Determine the [X, Y] coordinate at the center of the cell enclosing the given text.  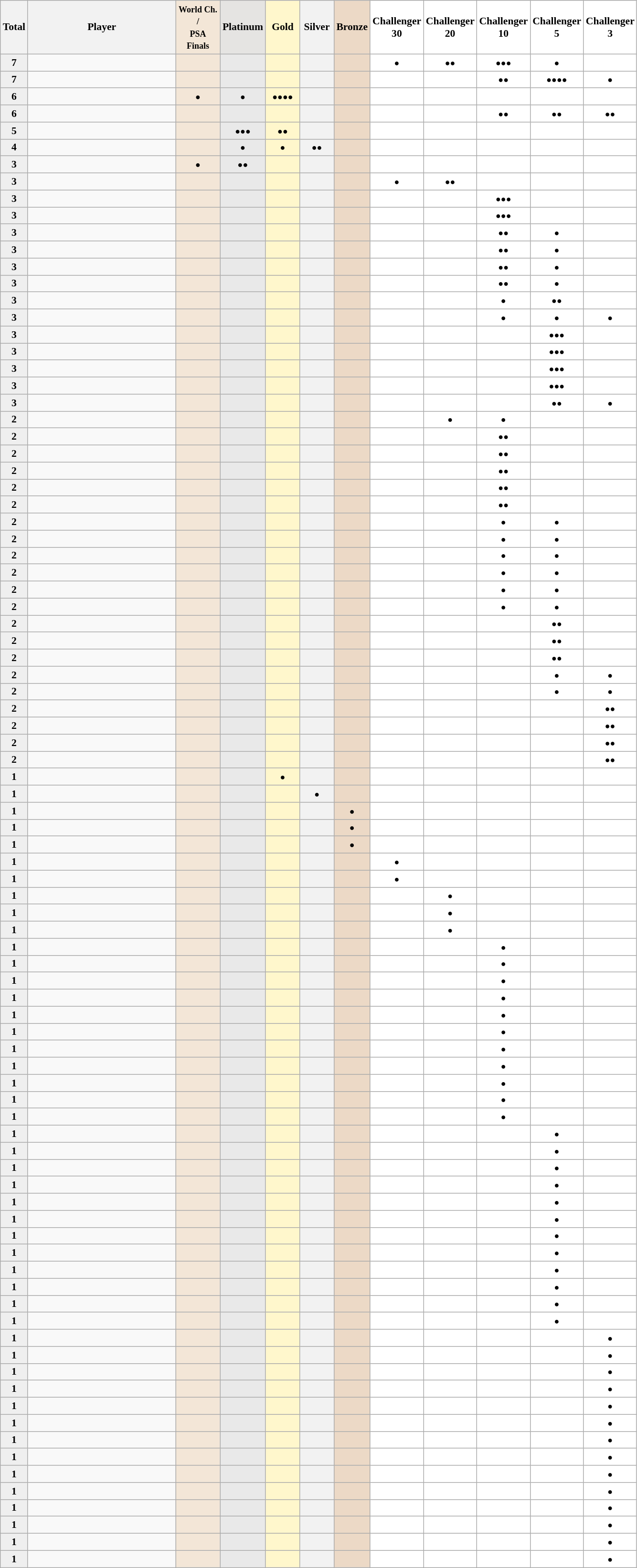
Challenger 30 [397, 27]
Challenger 10 [503, 27]
Platinum [243, 27]
World Ch. /PSA Finals [198, 27]
Challenger 20 [450, 27]
Challenger 5 [557, 27]
Silver [317, 27]
Gold [283, 27]
4 [14, 147]
Challenger 3 [610, 27]
Player [102, 27]
Total [14, 27]
5 [14, 131]
Bronze [352, 27]
